Extract the [x, y] coordinate from the center of the cell holding the provided text.  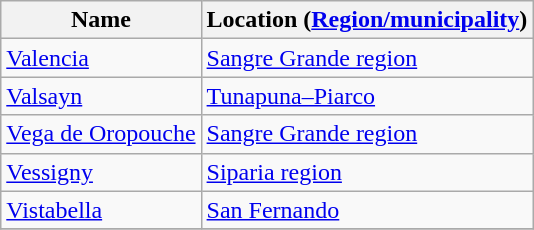
Location (Region/municipality) [367, 20]
Vessigny [101, 172]
Vega de Oropouche [101, 134]
Valsayn [101, 96]
Siparia region [367, 172]
Valencia [101, 58]
Vistabella [101, 210]
Tunapuna–Piarco [367, 96]
San Fernando [367, 210]
Name [101, 20]
